Identify which cell holds the provided text, then report its [x, y] central coordinate. 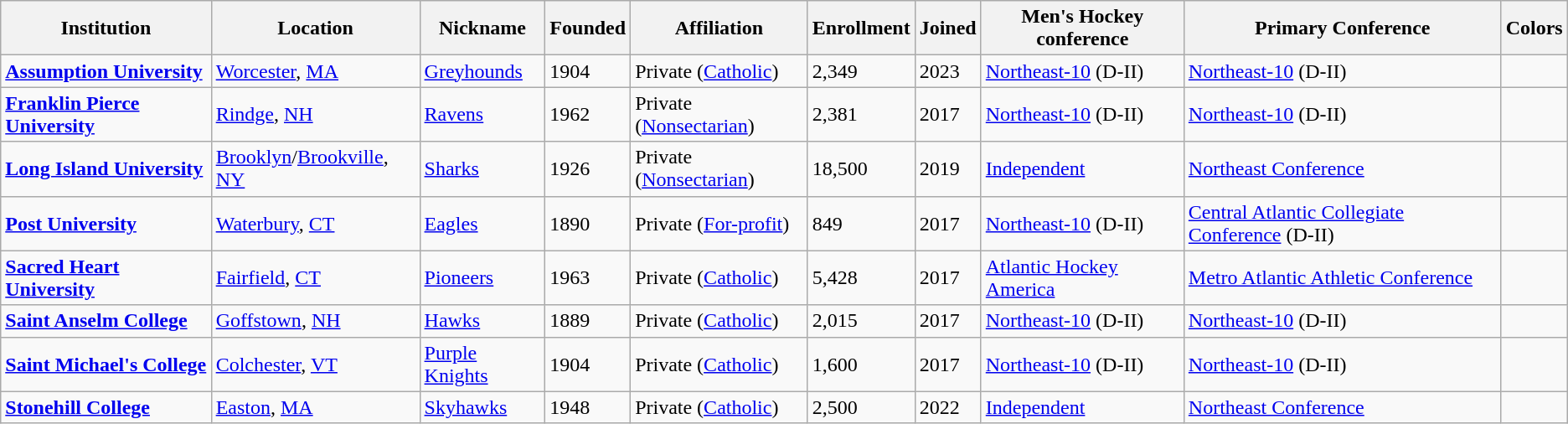
5,428 [861, 278]
Sharks [482, 169]
Easton, MA [315, 407]
Institution [106, 28]
Colchester, VT [315, 364]
1890 [588, 223]
Eagles [482, 223]
1963 [588, 278]
Worcester, MA [315, 71]
1962 [588, 114]
Private (For-profit) [720, 223]
Long Island University [106, 169]
849 [861, 223]
2,349 [861, 71]
Men's Hockey conference [1082, 28]
Colors [1534, 28]
Enrollment [861, 28]
1948 [588, 407]
18,500 [861, 169]
Waterbury, CT [315, 223]
Saint Anselm College [106, 321]
Rindge, NH [315, 114]
Assumption University [106, 71]
1889 [588, 321]
1926 [588, 169]
Stonehill College [106, 407]
Affiliation [720, 28]
Atlantic Hockey America [1082, 278]
Hawks [482, 321]
Location [315, 28]
Fairfield, CT [315, 278]
1,600 [861, 364]
Central Atlantic Collegiate Conference (D-II) [1342, 223]
Greyhounds [482, 71]
2023 [948, 71]
Post University [106, 223]
Goffstown, NH [315, 321]
2022 [948, 407]
Primary Conference [1342, 28]
Sacred Heart University [106, 278]
Metro Atlantic Athletic Conference [1342, 278]
2,500 [861, 407]
Nickname [482, 28]
Purple Knights [482, 364]
Pioneers [482, 278]
2,381 [861, 114]
Saint Michael's College [106, 364]
2,015 [861, 321]
Ravens [482, 114]
Joined [948, 28]
Brooklyn/Brookville, NY [315, 169]
Founded [588, 28]
Skyhawks [482, 407]
Franklin Pierce University [106, 114]
2019 [948, 169]
